Capture the cell that displays the provided text and extract its (x, y) central coordinate. 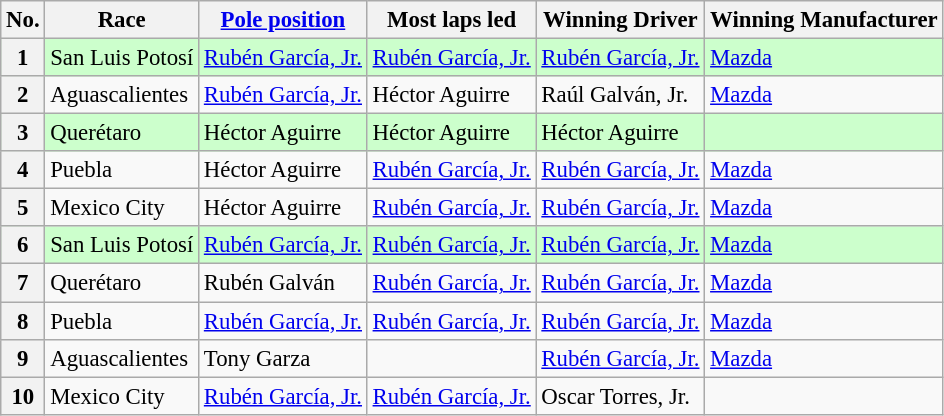
Tony Garza (284, 358)
Raúl Galván, Jr. (620, 95)
Pole position (284, 20)
Oscar Torres, Jr. (620, 396)
2 (23, 95)
Rubén Galván (284, 283)
Winning Manufacturer (824, 20)
7 (23, 283)
10 (23, 396)
No. (23, 20)
9 (23, 358)
Most laps led (452, 20)
Winning Driver (620, 20)
5 (23, 208)
3 (23, 133)
8 (23, 321)
Race (122, 20)
1 (23, 58)
6 (23, 245)
4 (23, 170)
